Return the (X, Y) coordinate for the center point of the cell that contains the specified text.  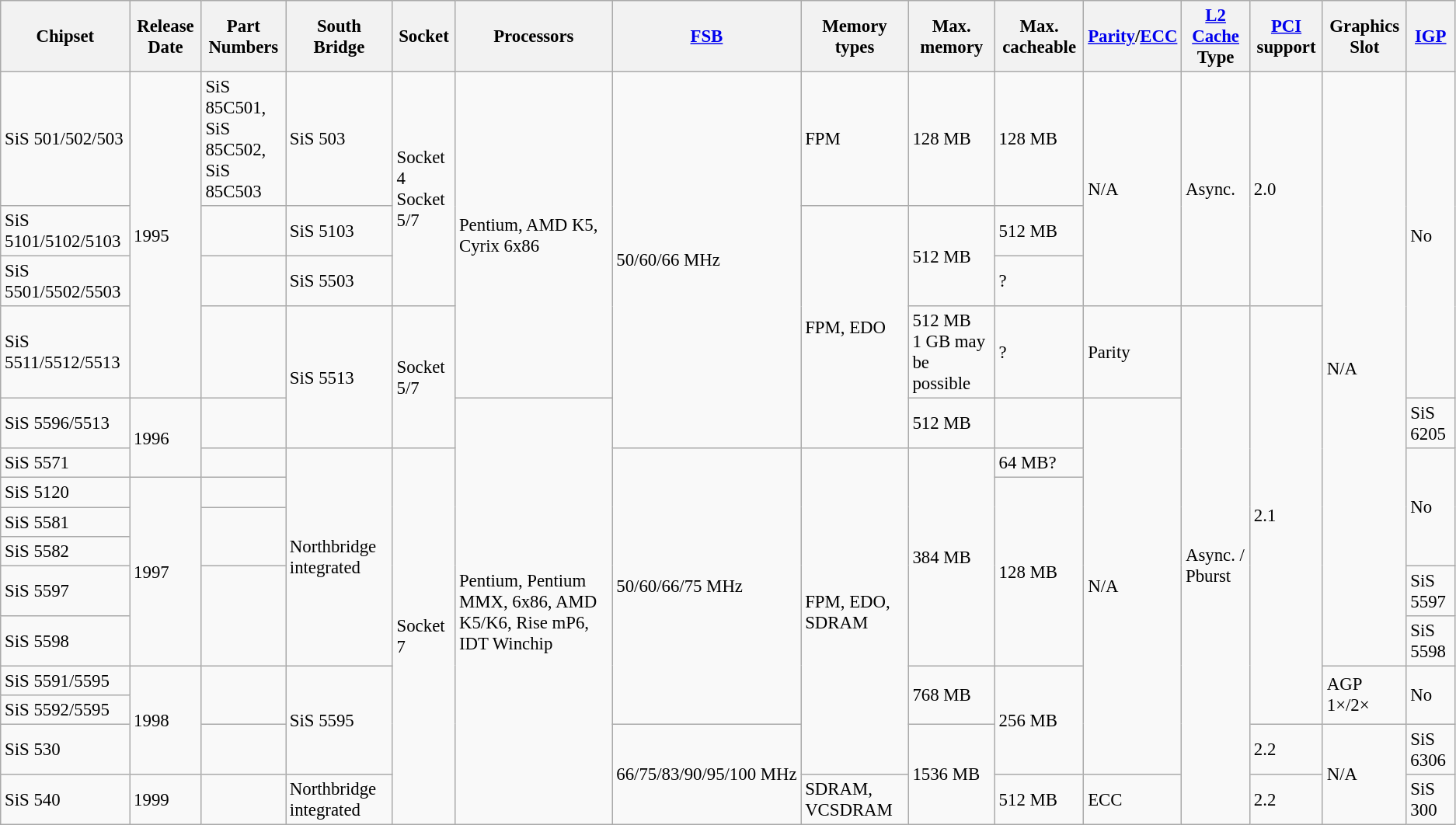
SiS 5595 (340, 720)
Graphics Slot (1364, 37)
512 MB1 GB may be possible (951, 353)
Parity (1133, 353)
66/75/83/90/95/100 MHz (707, 774)
Memory types (855, 37)
FPM, EDO, SDRAM (855, 612)
SiS 6306 (1430, 749)
Max. memory (951, 37)
L2 Cache Type (1216, 37)
50/60/66 MHz (707, 261)
PCI support (1287, 37)
SiS 5503 (340, 281)
SiS 5101/5102/5103 (65, 231)
Chipset (65, 37)
SiS 5596/5513 (65, 424)
Parity/ECC (1133, 37)
2.1 (1287, 515)
SiS 300 (1430, 800)
1998 (165, 720)
SiS 5501/5502/5503 (65, 281)
ECC (1133, 800)
FSB (707, 37)
IGP (1430, 37)
Socket (423, 37)
Processors (534, 37)
AGP 1×/2× (1364, 694)
1997 (165, 572)
South Bridge (340, 37)
Async. / Pburst (1216, 566)
FPM, EDO (855, 327)
64 MB? (1040, 464)
SiS 6205 (1430, 424)
SiS 5513 (340, 378)
SiS 503 (340, 140)
Part Numbers (243, 37)
256 MB (1040, 720)
Pentium, AMD K5, Cyrix 6x86 (534, 235)
1999 (165, 800)
1996 (165, 438)
50/60/66/75 MHz (707, 587)
SiS 5120 (65, 493)
SiS 530 (65, 749)
Socket 7 (423, 637)
1536 MB (951, 774)
SiS 501/502/503 (65, 140)
SiS 5511/5512/5513 (65, 353)
FPM (855, 140)
SiS 5582 (65, 551)
2.0 (1287, 190)
Async. (1216, 190)
SiS 540 (65, 800)
Max. cacheable (1040, 37)
Socket 4Socket 5/7 (423, 190)
SiS 5591/5595 (65, 681)
SiS 85C501,SiS 85C502,SiS 85C503 (243, 140)
SiS 5581 (65, 522)
768 MB (951, 694)
SiS 5571 (65, 464)
SDRAM, VCSDRAM (855, 800)
SiS 5592/5595 (65, 710)
384 MB (951, 558)
Release Date (165, 37)
Socket 5/7 (423, 378)
SiS 5103 (340, 231)
1995 (165, 235)
Pentium, Pentium MMX, 6x86, AMD K5/K6, Rise mP6, IDT Winchip (534, 612)
